Extract the [x, y] coordinate from the center of the cell holding the provided text.  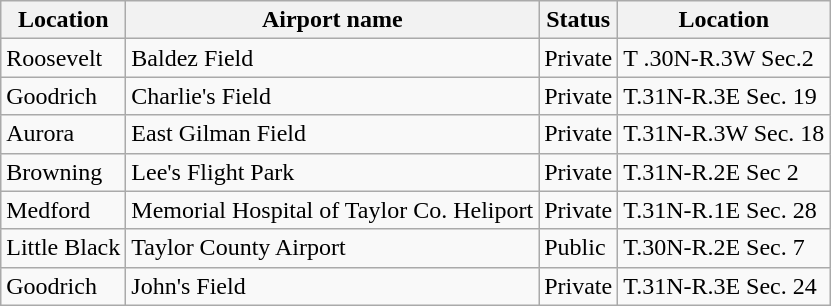
Medford [64, 210]
Charlie's Field [332, 96]
Memorial Hospital of Taylor Co. Heliport [332, 210]
T.31N-R.3E Sec. 24 [724, 286]
Taylor County Airport [332, 248]
Lee's Flight Park [332, 172]
T.31N-R.1E Sec. 28 [724, 210]
Status [578, 20]
Aurora [64, 134]
Public [578, 248]
T.30N-R.2E Sec. 7 [724, 248]
T .30N-R.3W Sec.2 [724, 58]
Little Black [64, 248]
Roosevelt [64, 58]
T.31N-R.2E Sec 2 [724, 172]
T.31N-R.3W Sec. 18 [724, 134]
T.31N-R.3E Sec. 19 [724, 96]
East Gilman Field [332, 134]
Browning [64, 172]
John's Field [332, 286]
Baldez Field [332, 58]
Airport name [332, 20]
